Output the [X, Y] coordinate of the center of the cell containing the given text.  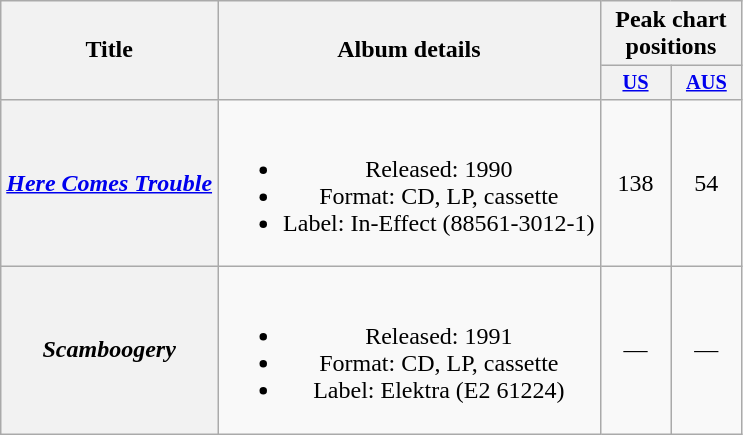
AUS [706, 83]
Released: 1990Format: CD, LP, cassetteLabel: In-Effect (88561-3012-1) [409, 182]
Album details [409, 50]
138 [636, 182]
Title [110, 50]
US [636, 83]
Scamboogery [110, 350]
Peak chart positions [671, 34]
Here Comes Trouble [110, 182]
54 [706, 182]
Released: 1991Format: CD, LP, cassetteLabel: Elektra (E2 61224) [409, 350]
